Output the [X, Y] coordinate of the center of the cell containing the given text.  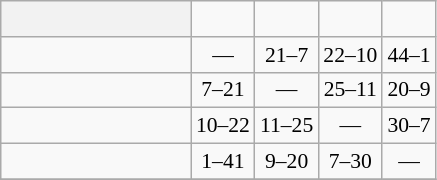
11–25 [286, 126]
7–21 [223, 90]
30–7 [408, 126]
21–7 [286, 55]
20–9 [408, 90]
1–41 [223, 162]
10–22 [223, 126]
7–30 [350, 162]
9–20 [286, 162]
44–1 [408, 55]
25–11 [350, 90]
22–10 [350, 55]
